Output the (X, Y) coordinate of the center of the cell containing the given text.  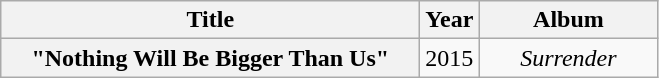
"Nothing Will Be Bigger Than Us" (210, 58)
Surrender (568, 58)
2015 (450, 58)
Title (210, 20)
Year (450, 20)
Album (568, 20)
